Provide the [x, y] coordinate of the cell's center where the given text is located.  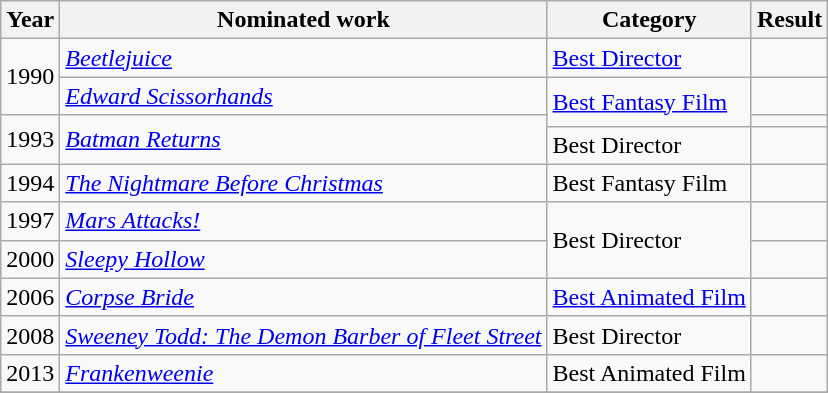
2000 [30, 259]
2006 [30, 297]
Mars Attacks! [304, 221]
The Nightmare Before Christmas [304, 183]
Batman Returns [304, 140]
Category [649, 20]
Frankenweenie [304, 373]
Year [30, 20]
2008 [30, 335]
Sweeney Todd: The Demon Barber of Fleet Street [304, 335]
Edward Scissorhands [304, 96]
Nominated work [304, 20]
1990 [30, 77]
Result [789, 20]
1994 [30, 183]
Beetlejuice [304, 58]
Corpse Bride [304, 297]
1993 [30, 140]
Sleepy Hollow [304, 259]
2013 [30, 373]
1997 [30, 221]
